For the text-containing cell, return its midpoint in [X, Y] coordinate format. 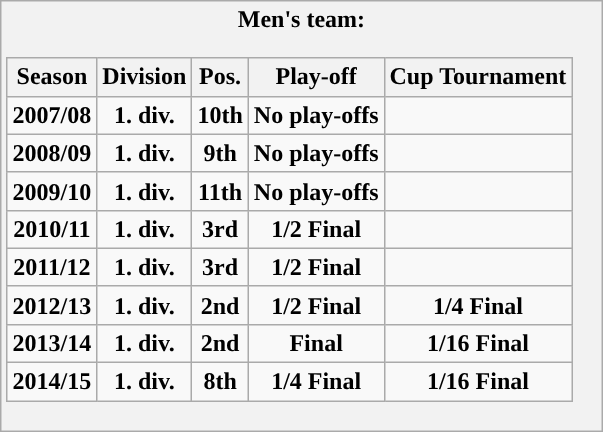
2010/11 [52, 229]
11th [220, 191]
2014/15 [52, 382]
Division [144, 77]
2012/13 [52, 305]
Play-off [316, 77]
2011/12 [52, 267]
8th [220, 382]
2009/10 [52, 191]
2008/09 [52, 153]
Final [316, 343]
9th [220, 153]
Season [52, 77]
2013/14 [52, 343]
2007/08 [52, 115]
10th [220, 115]
Pos. [220, 77]
Cup Tournament [478, 77]
